Return the (X, Y) coordinate for the center point of the cell that contains the specified text.  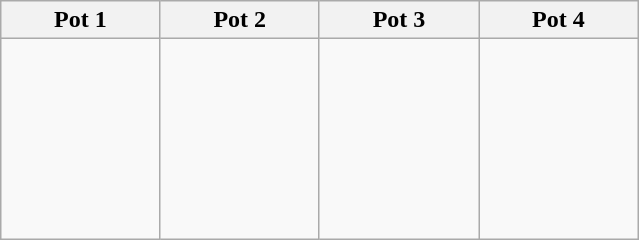
Pot 4 (558, 20)
Pot 2 (240, 20)
Pot 3 (398, 20)
Pot 1 (80, 20)
